For the text-containing cell, return its midpoint in (x, y) coordinate format. 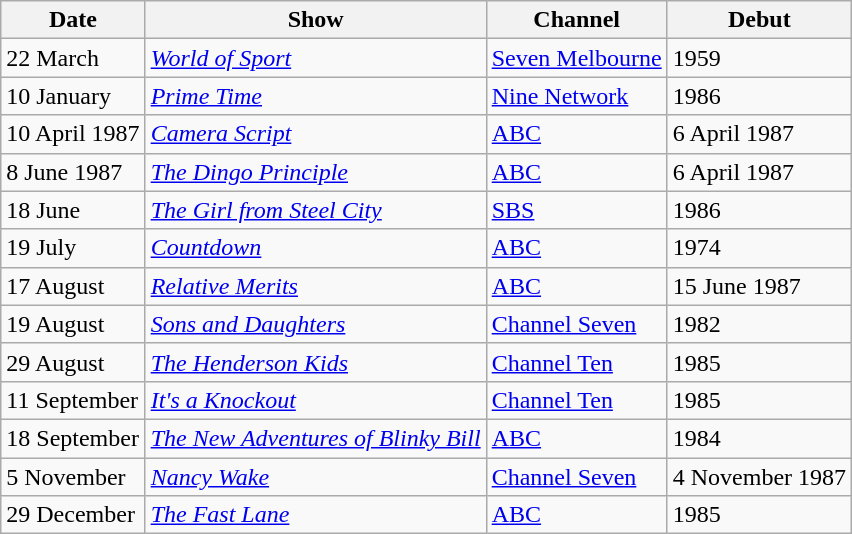
10 January (73, 96)
The Dingo Principle (316, 172)
Nine Network (576, 96)
29 December (73, 515)
The Girl from Steel City (316, 210)
4 November 1987 (759, 477)
10 April 1987 (73, 134)
Camera Script (316, 134)
5 November (73, 477)
The Henderson Kids (316, 362)
Sons and Daughters (316, 324)
22 March (73, 58)
18 September (73, 438)
18 June (73, 210)
29 August (73, 362)
Nancy Wake (316, 477)
8 June 1987 (73, 172)
15 June 1987 (759, 286)
Debut (759, 20)
1984 (759, 438)
The New Adventures of Blinky Bill (316, 438)
11 September (73, 400)
1982 (759, 324)
SBS (576, 210)
Show (316, 20)
Relative Merits (316, 286)
19 July (73, 248)
1974 (759, 248)
17 August (73, 286)
Seven Melbourne (576, 58)
Countdown (316, 248)
Date (73, 20)
The Fast Lane (316, 515)
Channel (576, 20)
World of Sport (316, 58)
19 August (73, 324)
1959 (759, 58)
It's a Knockout (316, 400)
Prime Time (316, 96)
